For the text-containing cell, return its midpoint in (x, y) coordinate format. 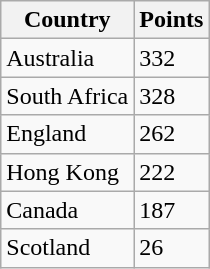
Australia (68, 58)
Hong Kong (68, 172)
Country (68, 20)
South Africa (68, 96)
222 (172, 172)
Canada (68, 210)
332 (172, 58)
187 (172, 210)
Points (172, 20)
England (68, 134)
328 (172, 96)
Scotland (68, 248)
26 (172, 248)
262 (172, 134)
